Determine the (X, Y) coordinate at the center of the cell enclosing the given text.  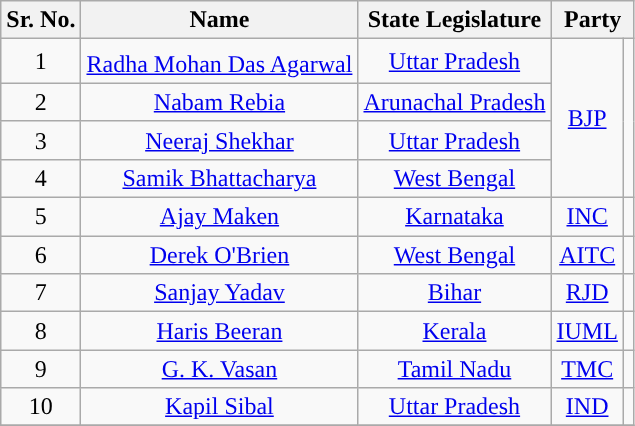
Radha Mohan Das Agarwal (220, 62)
TMC (587, 369)
8 (41, 331)
Party (592, 20)
Karnataka (454, 217)
9 (41, 369)
Bihar (454, 293)
INC (587, 217)
Name (220, 20)
BJP (587, 118)
7 (41, 293)
Ajay Maken (220, 217)
Neeraj Shekhar (220, 140)
State Legislature (454, 20)
10 (41, 407)
5 (41, 217)
1 (41, 62)
6 (41, 255)
2 (41, 102)
AITC (587, 255)
4 (41, 178)
Samik Bhattacharya (220, 178)
RJD (587, 293)
IND (587, 407)
Sr. No. (41, 20)
IUML (587, 331)
Arunachal Pradesh (454, 102)
Haris Beeran (220, 331)
Derek O'Brien (220, 255)
Nabam Rebia (220, 102)
G. K. Vasan (220, 369)
Kapil Sibal (220, 407)
Sanjay Yadav (220, 293)
3 (41, 140)
Kerala (454, 331)
Tamil Nadu (454, 369)
